Output the (X, Y) coordinate of the center of the cell containing the given text.  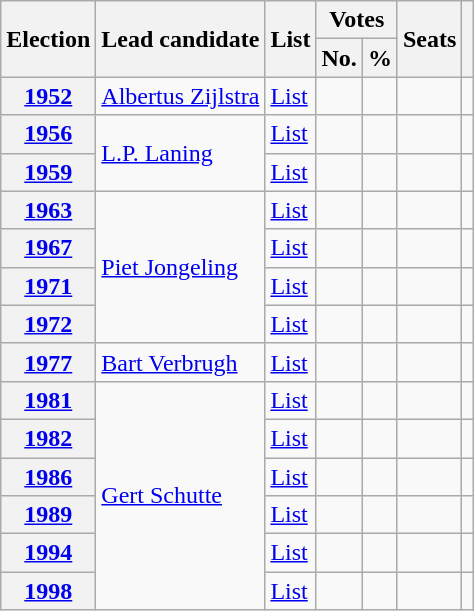
1959 (48, 172)
1986 (48, 477)
Albertus Zijlstra (180, 96)
1952 (48, 96)
1998 (48, 591)
1972 (48, 324)
1956 (48, 134)
Votes (356, 20)
Piet Jongeling (180, 267)
Gert Schutte (180, 495)
% (380, 58)
1963 (48, 210)
1967 (48, 248)
Seats (429, 39)
Lead candidate (180, 39)
Bart Verbrugh (180, 362)
1971 (48, 286)
1994 (48, 553)
1981 (48, 400)
1977 (48, 362)
Election (48, 39)
1982 (48, 438)
No. (339, 58)
L.P. Laning (180, 153)
1989 (48, 515)
